Detect which cell encompasses the target text, then output its (x, y) center coordinate. 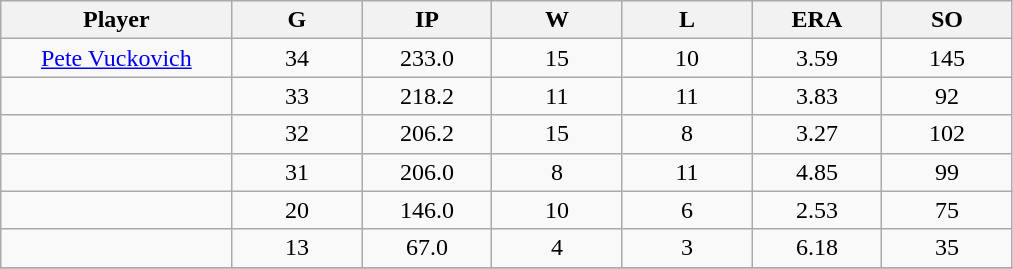
146.0 (427, 210)
67.0 (427, 248)
92 (947, 96)
3 (687, 248)
20 (297, 210)
G (297, 20)
4.85 (817, 172)
2.53 (817, 210)
35 (947, 248)
13 (297, 248)
31 (297, 172)
34 (297, 58)
218.2 (427, 96)
6 (687, 210)
233.0 (427, 58)
99 (947, 172)
IP (427, 20)
Pete Vuckovich (116, 58)
145 (947, 58)
6.18 (817, 248)
33 (297, 96)
Player (116, 20)
4 (557, 248)
W (557, 20)
206.2 (427, 134)
3.83 (817, 96)
75 (947, 210)
102 (947, 134)
ERA (817, 20)
SO (947, 20)
32 (297, 134)
L (687, 20)
3.27 (817, 134)
206.0 (427, 172)
3.59 (817, 58)
